Find where the given text appears and provide that cell's center as [x, y] coordinate. 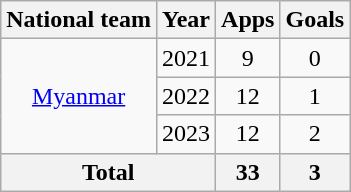
Year [186, 20]
2 [315, 134]
0 [315, 58]
3 [315, 172]
9 [248, 58]
Total [108, 172]
Goals [315, 20]
2021 [186, 58]
2022 [186, 96]
33 [248, 172]
1 [315, 96]
2023 [186, 134]
National team [79, 20]
Apps [248, 20]
Myanmar [79, 96]
